Extract the [X, Y] coordinate from the center of the cell holding the provided text.  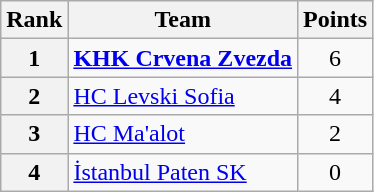
Team [183, 20]
1 [34, 58]
Rank [34, 20]
6 [336, 58]
Points [336, 20]
HC Ma'alot [183, 134]
İstanbul Paten SK [183, 172]
3 [34, 134]
KHK Crvena Zvezda [183, 58]
0 [336, 172]
HC Levski Sofia [183, 96]
